Scan for the cell matching the given text and deliver its (X, Y) coordinate at center. 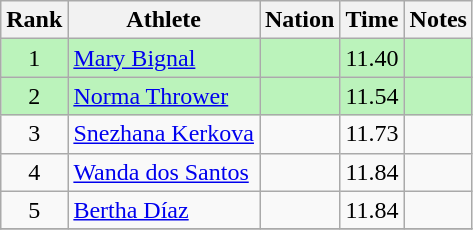
4 (34, 172)
3 (34, 134)
11.73 (372, 134)
Notes (438, 20)
5 (34, 210)
Norma Thrower (164, 96)
Time (372, 20)
Athlete (164, 20)
2 (34, 96)
Nation (300, 20)
Mary Bignal (164, 58)
1 (34, 58)
Snezhana Kerkova (164, 134)
Wanda dos Santos (164, 172)
Rank (34, 20)
11.40 (372, 58)
11.54 (372, 96)
Bertha Díaz (164, 210)
